Scan for the cell matching the given text and deliver its [X, Y] coordinate at center. 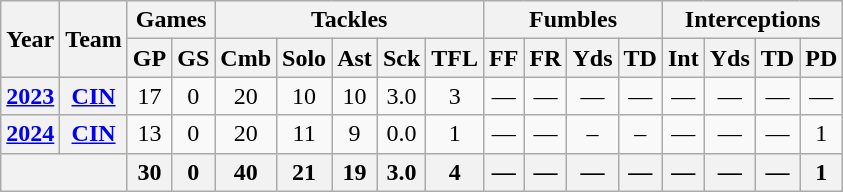
13 [149, 134]
17 [149, 96]
9 [355, 134]
Solo [304, 58]
Tackles [350, 20]
Ast [355, 58]
4 [455, 172]
0.0 [401, 134]
21 [304, 172]
Year [30, 39]
11 [304, 134]
2024 [30, 134]
Interceptions [752, 20]
Fumbles [574, 20]
2023 [30, 96]
GP [149, 58]
Cmb [246, 58]
PD [822, 58]
Sck [401, 58]
Team [94, 39]
19 [355, 172]
40 [246, 172]
FF [504, 58]
3 [455, 96]
30 [149, 172]
Games [170, 20]
TFL [455, 58]
GS [194, 58]
FR [546, 58]
Int [683, 58]
